Search for the cell housing the specified text and yield its (x, y) center coordinate. 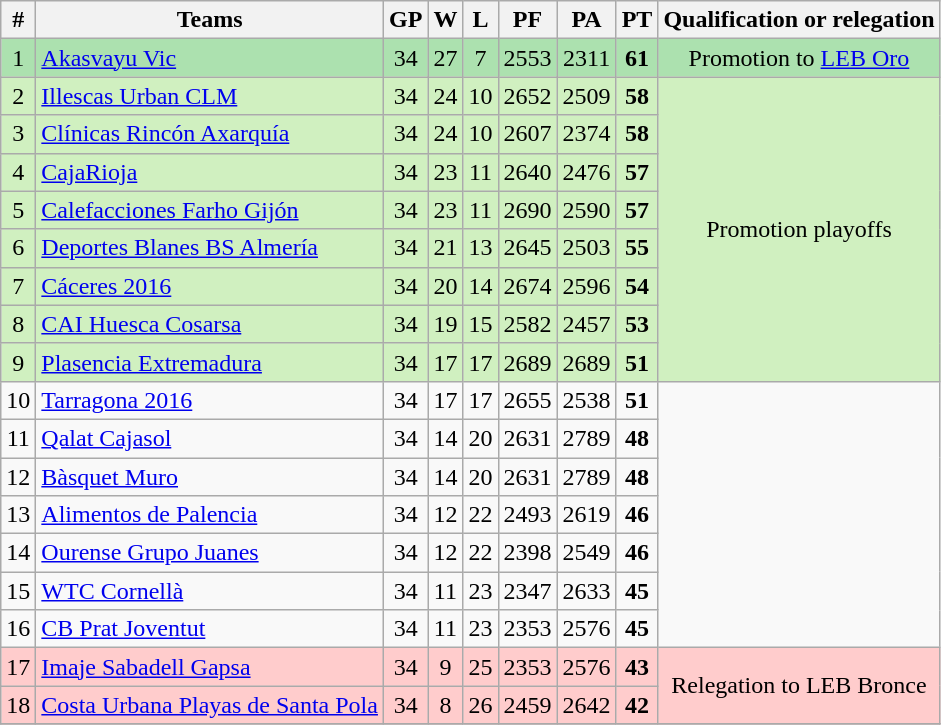
Akasvayu Vic (210, 58)
Cáceres 2016 (210, 286)
Relegation to LEB Bronce (799, 686)
16 (18, 629)
Bàsquet Muro (210, 477)
Tarragona 2016 (210, 400)
Plasencia Extremadura (210, 362)
Imaje Sabadell Gapsa (210, 667)
Clínicas Rincón Axarquía (210, 134)
27 (446, 58)
Deportes Blanes BS Almería (210, 248)
Teams (210, 20)
61 (637, 58)
21 (446, 248)
2553 (528, 58)
CajaRioja (210, 172)
3 (18, 134)
26 (480, 705)
2619 (586, 515)
Promotion to LEB Oro (799, 58)
43 (637, 667)
2596 (586, 286)
2642 (586, 705)
4 (18, 172)
54 (637, 286)
2645 (528, 248)
# (18, 20)
2655 (528, 400)
PF (528, 20)
2493 (528, 515)
2652 (528, 96)
CAI Huesca Cosarsa (210, 324)
1 (18, 58)
2459 (528, 705)
2347 (528, 591)
2 (18, 96)
PT (637, 20)
Qualification or relegation (799, 20)
Illescas Urban CLM (210, 96)
2509 (586, 96)
Costa Urbana Playas de Santa Pola (210, 705)
25 (480, 667)
Qalat Cajasol (210, 438)
GP (405, 20)
53 (637, 324)
2549 (586, 553)
2607 (528, 134)
WTC Cornellà (210, 591)
19 (446, 324)
2640 (528, 172)
2582 (528, 324)
6 (18, 248)
2374 (586, 134)
2398 (528, 553)
42 (637, 705)
2476 (586, 172)
Alimentos de Palencia (210, 515)
2503 (586, 248)
CB Prat Joventut (210, 629)
18 (18, 705)
5 (18, 210)
2674 (528, 286)
Calefacciones Farho Gijón (210, 210)
L (480, 20)
2538 (586, 400)
2690 (528, 210)
55 (637, 248)
2590 (586, 210)
W (446, 20)
2457 (586, 324)
Promotion playoffs (799, 229)
PA (586, 20)
2311 (586, 58)
2633 (586, 591)
Ourense Grupo Juanes (210, 553)
